For the text-containing cell, return its midpoint in [X, Y] coordinate format. 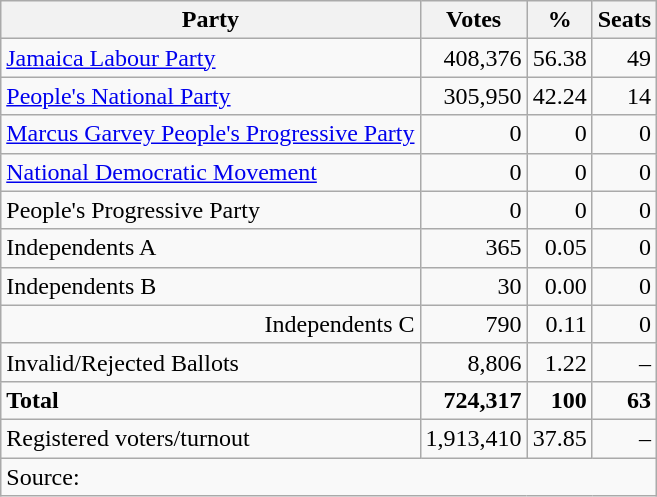
1.22 [560, 362]
Jamaica Labour Party [210, 58]
14 [624, 96]
49 [624, 58]
63 [624, 400]
National Democratic Movement [210, 172]
1,913,410 [474, 438]
8,806 [474, 362]
Independents A [210, 248]
People's Progressive Party [210, 210]
Source: [329, 477]
0.00 [560, 286]
Registered voters/turnout [210, 438]
Independents C [210, 324]
365 [474, 248]
Total [210, 400]
Independents B [210, 286]
724,317 [474, 400]
Marcus Garvey People's Progressive Party [210, 134]
42.24 [560, 96]
790 [474, 324]
Seats [624, 20]
305,950 [474, 96]
30 [474, 286]
37.85 [560, 438]
56.38 [560, 58]
% [560, 20]
Invalid/Rejected Ballots [210, 362]
Party [210, 20]
408,376 [474, 58]
Votes [474, 20]
People's National Party [210, 96]
0.05 [560, 248]
100 [560, 400]
0.11 [560, 324]
